Extract the [x, y] coordinate from the center of the cell holding the provided text.  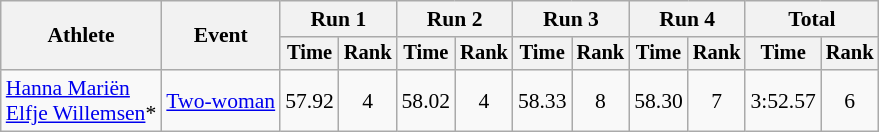
7 [717, 100]
Run 3 [571, 19]
3:52.57 [782, 100]
Run 1 [338, 19]
Athlete [82, 36]
6 [850, 100]
Hanna MariënElfje Willemsen* [82, 100]
57.92 [310, 100]
58.30 [658, 100]
Two-woman [220, 100]
58.33 [542, 100]
8 [601, 100]
Run 2 [455, 19]
Run 4 [687, 19]
Event [220, 36]
Total [812, 19]
58.02 [426, 100]
